Return the (x, y) coordinate for the center point of the cell that contains the specified text.  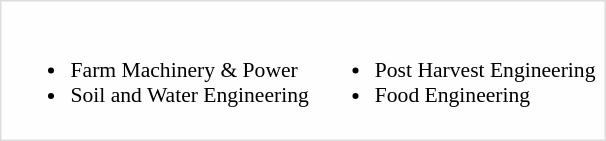
Farm Machinery & PowerSoil and Water Engineering (160, 70)
Post Harvest EngineeringFood Engineering (455, 70)
